From the cell containing the given text, extract its center point as (x, y) coordinate. 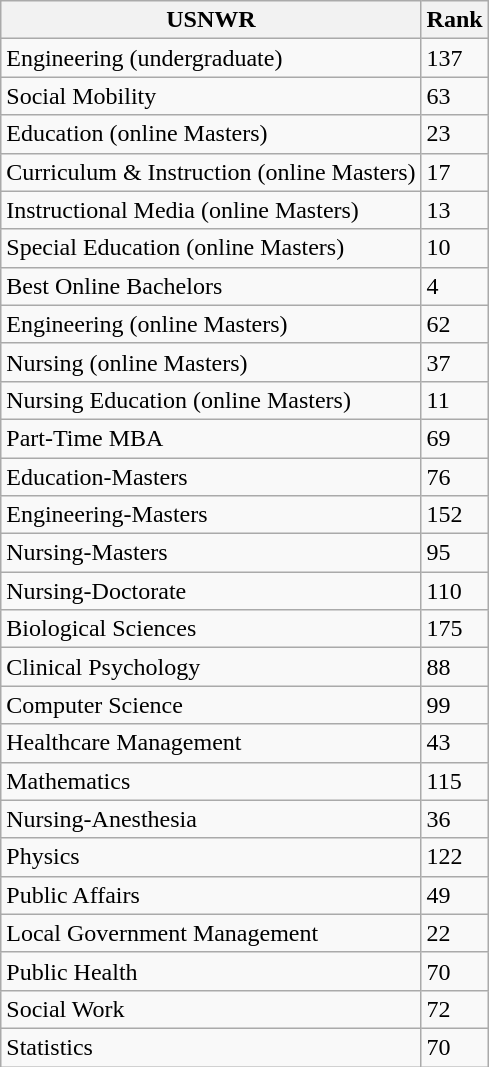
110 (454, 591)
4 (454, 286)
Engineering-Masters (211, 515)
37 (454, 362)
Engineering (online Masters) (211, 324)
Healthcare Management (211, 743)
88 (454, 667)
137 (454, 58)
23 (454, 134)
36 (454, 819)
43 (454, 743)
Nursing-Anesthesia (211, 819)
62 (454, 324)
76 (454, 477)
99 (454, 705)
Special Education (online Masters) (211, 248)
Best Online Bachelors (211, 286)
Biological Sciences (211, 629)
Public Affairs (211, 895)
Mathematics (211, 781)
Public Health (211, 971)
USNWR (211, 20)
Clinical Psychology (211, 667)
11 (454, 400)
Instructional Media (online Masters) (211, 210)
122 (454, 857)
Curriculum & Instruction (online Masters) (211, 172)
Nursing Education (online Masters) (211, 400)
95 (454, 553)
Nursing (online Masters) (211, 362)
Computer Science (211, 705)
Education (online Masters) (211, 134)
13 (454, 210)
175 (454, 629)
69 (454, 438)
22 (454, 933)
152 (454, 515)
Local Government Management (211, 933)
Statistics (211, 1047)
Physics (211, 857)
Part-Time MBA (211, 438)
Engineering (undergraduate) (211, 58)
Social Work (211, 1009)
10 (454, 248)
63 (454, 96)
Nursing-Doctorate (211, 591)
17 (454, 172)
Social Mobility (211, 96)
Education-Masters (211, 477)
72 (454, 1009)
115 (454, 781)
49 (454, 895)
Nursing-Masters (211, 553)
Rank (454, 20)
